Return the (X, Y) coordinate for the center point of the cell that contains the specified text.  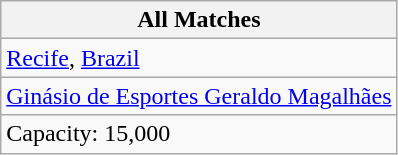
Capacity: 15,000 (199, 134)
Recife, Brazil (199, 58)
All Matches (199, 20)
Ginásio de Esportes Geraldo Magalhães (199, 96)
